Return the [X, Y] coordinate for the center point of the cell that contains the specified text.  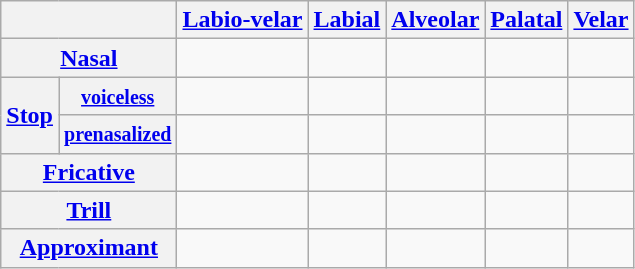
Velar [601, 20]
Nasal [89, 58]
prenasalized [117, 134]
Approximant [89, 248]
Labio-velar [242, 20]
Fricative [89, 172]
Stop [30, 115]
Labial [347, 20]
Palatal [526, 20]
voiceless [117, 96]
Alveolar [436, 20]
Trill [89, 210]
